Scan for the cell matching the given text and deliver its [X, Y] coordinate at center. 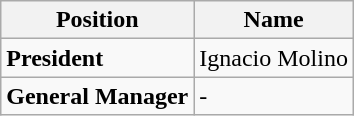
Name [274, 20]
Ignacio Molino [274, 58]
President [98, 58]
- [274, 96]
General Manager [98, 96]
Position [98, 20]
